Return (x, y) of the center of cell containing provided text 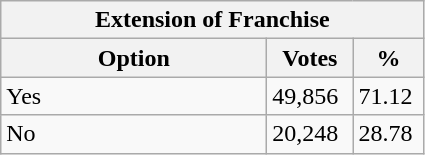
Extension of Franchise (212, 20)
Yes (134, 96)
20,248 (310, 134)
Option (134, 58)
71.12 (388, 96)
% (388, 58)
49,856 (310, 96)
Votes (310, 58)
No (134, 134)
28.78 (388, 134)
